Identify which cell holds the provided text, then report its (x, y) central coordinate. 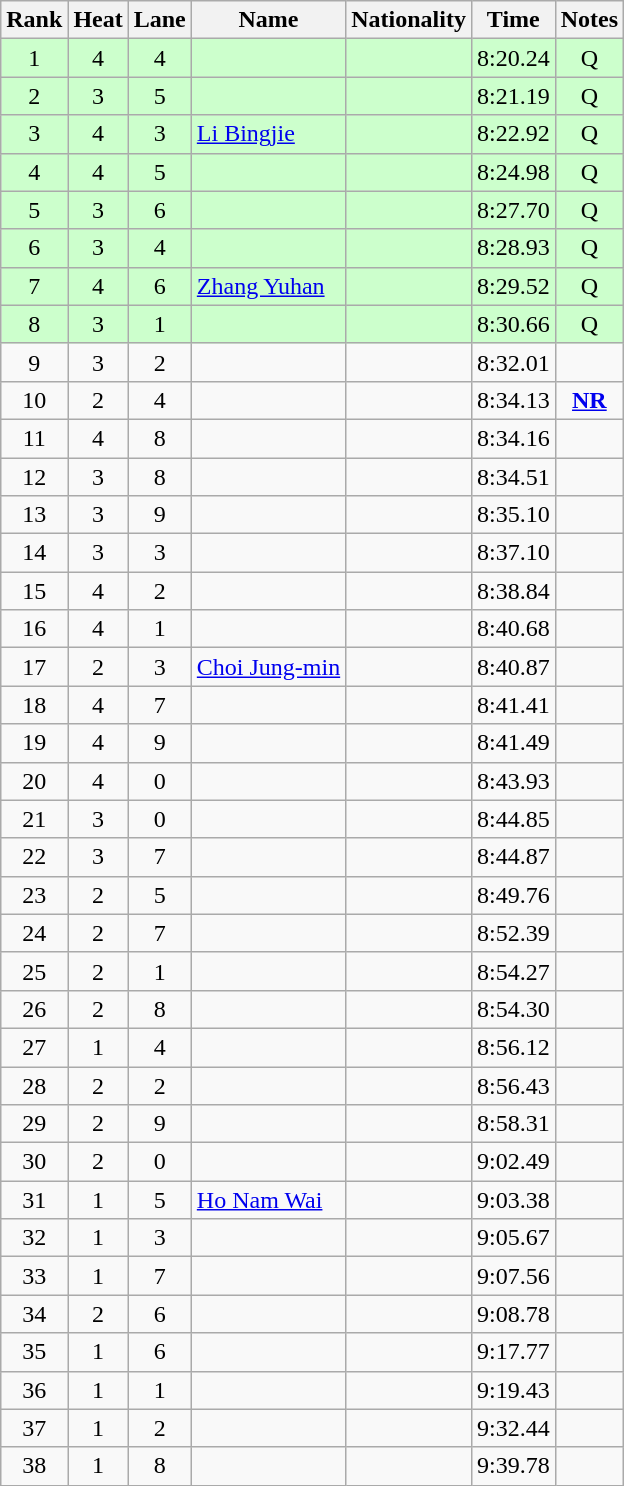
8:34.51 (513, 477)
8:41.41 (513, 705)
33 (34, 1276)
32 (34, 1238)
8:38.84 (513, 591)
8:54.27 (513, 971)
9:32.44 (513, 1428)
13 (34, 515)
Time (513, 20)
8:40.68 (513, 629)
36 (34, 1390)
8:44.85 (513, 819)
8:32.01 (513, 362)
24 (34, 933)
Choi Jung-min (268, 667)
8:41.49 (513, 743)
9:19.43 (513, 1390)
11 (34, 438)
8:20.24 (513, 58)
Nationality (409, 20)
10 (34, 400)
9:17.77 (513, 1352)
Zhang Yuhan (268, 286)
8:43.93 (513, 781)
19 (34, 743)
35 (34, 1352)
Lane (160, 20)
25 (34, 971)
Name (268, 20)
23 (34, 895)
8:30.66 (513, 324)
8:54.30 (513, 1009)
9:39.78 (513, 1466)
8:29.52 (513, 286)
18 (34, 705)
30 (34, 1162)
8:49.76 (513, 895)
8:34.16 (513, 438)
21 (34, 819)
8:40.87 (513, 667)
8:56.12 (513, 1047)
29 (34, 1124)
9:03.38 (513, 1200)
8:44.87 (513, 857)
Ho Nam Wai (268, 1200)
8:24.98 (513, 172)
15 (34, 591)
14 (34, 553)
Rank (34, 20)
8:58.31 (513, 1124)
31 (34, 1200)
8:27.70 (513, 210)
12 (34, 477)
37 (34, 1428)
8:28.93 (513, 248)
22 (34, 857)
Notes (589, 20)
Li Bingjie (268, 134)
9:08.78 (513, 1314)
8:22.92 (513, 134)
9:07.56 (513, 1276)
8:37.10 (513, 553)
8:56.43 (513, 1085)
26 (34, 1009)
17 (34, 667)
8:35.10 (513, 515)
NR (589, 400)
Heat (98, 20)
8:34.13 (513, 400)
16 (34, 629)
9:05.67 (513, 1238)
8:52.39 (513, 933)
38 (34, 1466)
20 (34, 781)
9:02.49 (513, 1162)
28 (34, 1085)
27 (34, 1047)
34 (34, 1314)
8:21.19 (513, 96)
